Pinpoint the cell where the given text exists, returning its (x, y) midpoint coordinate. 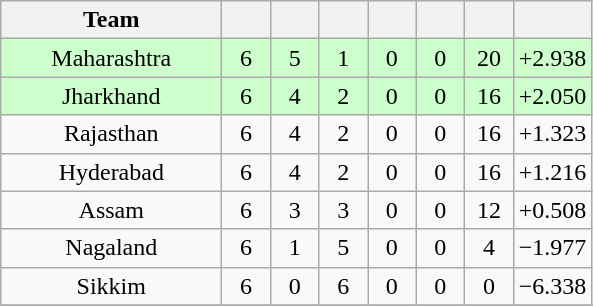
Sikkim (112, 286)
+1.323 (552, 134)
Nagaland (112, 248)
Hyderabad (112, 172)
12 (490, 210)
Assam (112, 210)
+2.050 (552, 96)
Team (112, 20)
Maharashtra (112, 58)
−6.338 (552, 286)
+0.508 (552, 210)
Jharkhand (112, 96)
Rajasthan (112, 134)
20 (490, 58)
−1.977 (552, 248)
+2.938 (552, 58)
+1.216 (552, 172)
